Identify which cell holds the provided text, then report its (x, y) central coordinate. 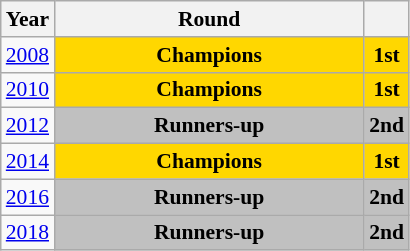
Round (209, 19)
2014 (28, 162)
2008 (28, 55)
2018 (28, 233)
2016 (28, 197)
2010 (28, 90)
Year (28, 19)
2012 (28, 126)
